Determine the (x, y) coordinate at the center of the cell enclosing the given text.  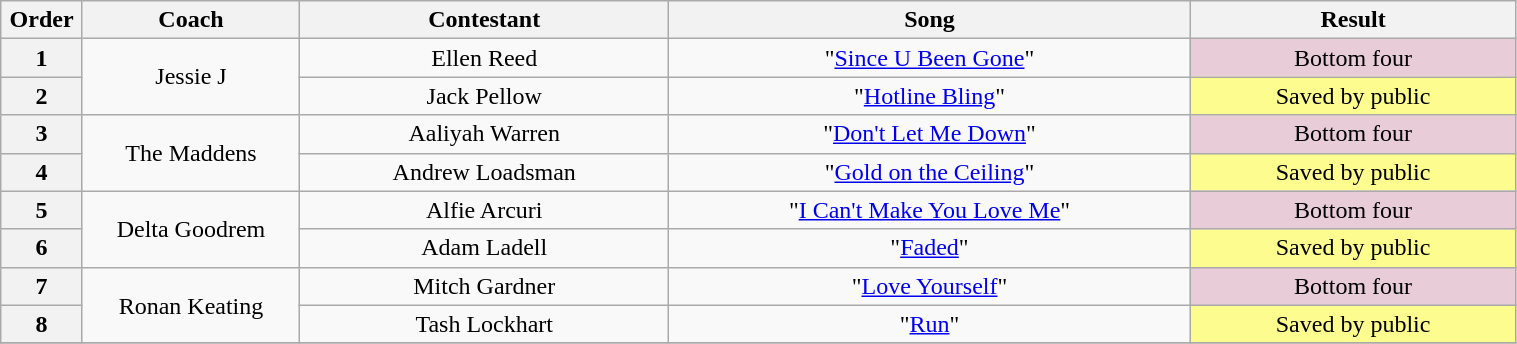
Adam Ladell (484, 248)
"Hotline Bling" (930, 96)
Aaliyah Warren (484, 134)
1 (42, 58)
Delta Goodrem (190, 229)
Tash Lockhart (484, 324)
Ronan Keating (190, 305)
Contestant (484, 20)
6 (42, 248)
3 (42, 134)
5 (42, 210)
2 (42, 96)
The Maddens (190, 153)
Song (930, 20)
"I Can't Make You Love Me" (930, 210)
Coach (190, 20)
Mitch Gardner (484, 286)
8 (42, 324)
"Love Yourself" (930, 286)
Alfie Arcuri (484, 210)
"Run" (930, 324)
"Gold on the Ceiling" (930, 172)
Andrew Loadsman (484, 172)
"Since U Been Gone" (930, 58)
Ellen Reed (484, 58)
4 (42, 172)
Order (42, 20)
"Don't Let Me Down" (930, 134)
Jack Pellow (484, 96)
"Faded" (930, 248)
7 (42, 286)
Result (1353, 20)
Jessie J (190, 77)
